From the cell containing the given text, extract its center point as (x, y) coordinate. 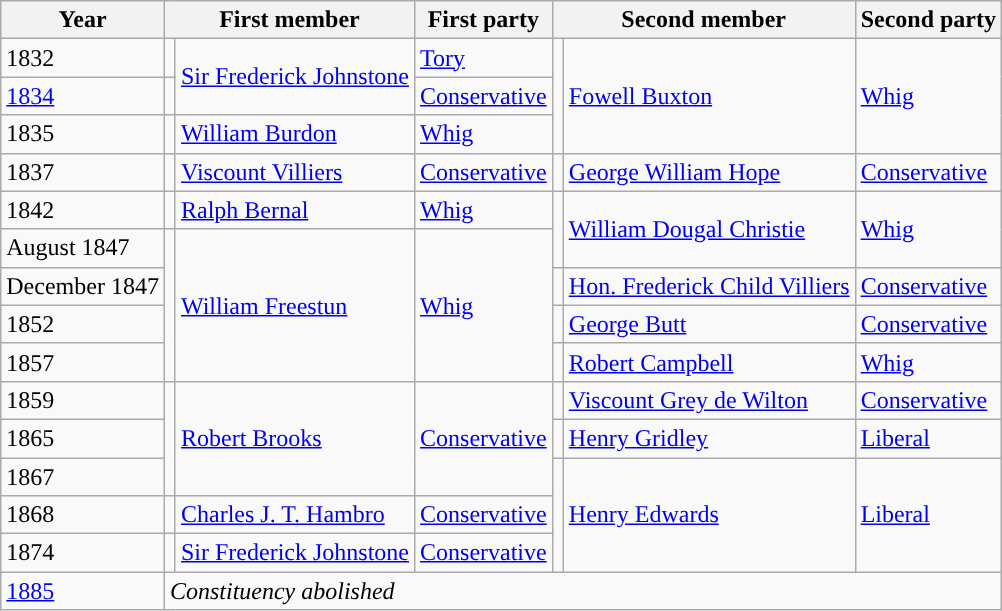
1868 (83, 515)
Hon. Frederick Child Villiers (709, 286)
1857 (83, 362)
Constituency abolished (582, 591)
William Dougal Christie (709, 229)
1865 (83, 438)
Second party (928, 20)
Year (83, 20)
Fowell Buxton (709, 96)
August 1847 (83, 248)
First member (289, 20)
Henry Gridley (709, 438)
1835 (83, 134)
First party (484, 20)
1867 (83, 477)
1859 (83, 400)
William Burdon (294, 134)
Henry Edwards (709, 515)
Ralph Bernal (294, 210)
Tory (484, 58)
1852 (83, 324)
1832 (83, 58)
1885 (83, 591)
Viscount Villiers (294, 172)
1837 (83, 172)
Robert Campbell (709, 362)
George Butt (709, 324)
1842 (83, 210)
Robert Brooks (294, 438)
1874 (83, 553)
William Freestun (294, 305)
George William Hope (709, 172)
1834 (83, 96)
Viscount Grey de Wilton (709, 400)
December 1847 (83, 286)
Second member (704, 20)
Charles J. T. Hambro (294, 515)
